Determine the [X, Y] coordinate at the center of the cell enclosing the given text.  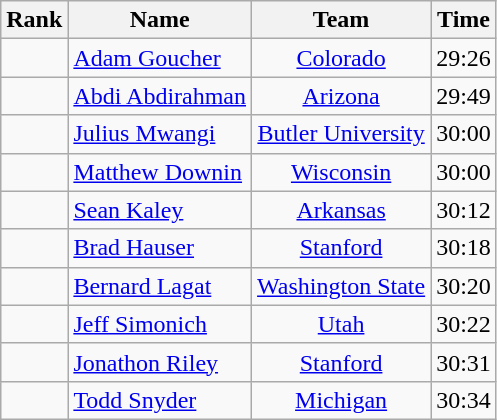
Colorado [342, 58]
Butler University [342, 134]
Jonathon Riley [160, 362]
Brad Hauser [160, 248]
Adam Goucher [160, 58]
30:18 [464, 248]
29:49 [464, 96]
Rank [34, 20]
Time [464, 20]
Wisconsin [342, 172]
Sean Kaley [160, 210]
Abdi Abdirahman [160, 96]
Michigan [342, 400]
Arizona [342, 96]
Todd Snyder [160, 400]
Utah [342, 324]
30:31 [464, 362]
30:34 [464, 400]
Jeff Simonich [160, 324]
Arkansas [342, 210]
Washington State [342, 286]
Bernard Lagat [160, 286]
30:22 [464, 324]
Name [160, 20]
29:26 [464, 58]
30:20 [464, 286]
Julius Mwangi [160, 134]
Matthew Downin [160, 172]
Team [342, 20]
30:12 [464, 210]
